Output the [X, Y] coordinate of the center of the cell containing the given text.  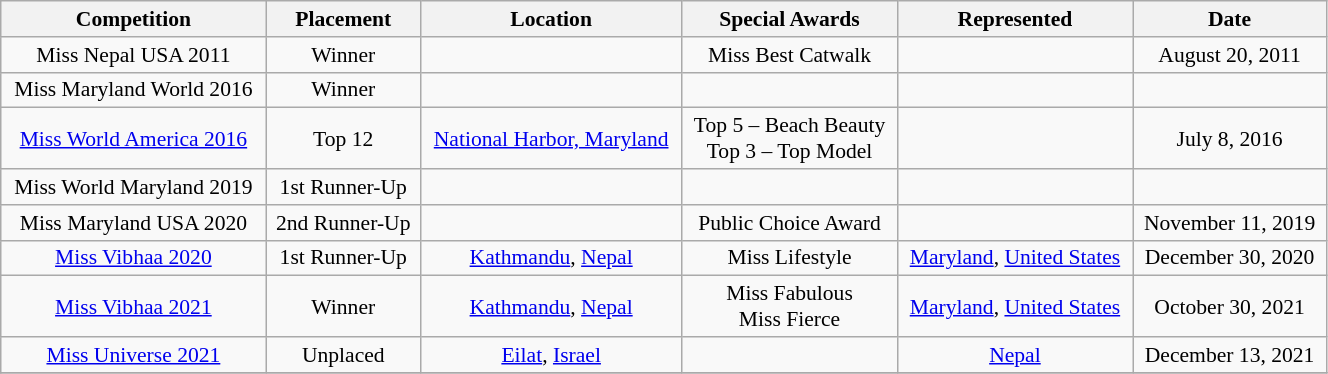
Top 12 [343, 138]
Competition [134, 19]
2nd Runner-Up [343, 223]
Miss Universe 2021 [134, 355]
December 30, 2020 [1230, 258]
Special Awards [790, 19]
July 8, 2016 [1230, 138]
Nepal [1015, 355]
Unplaced [343, 355]
Miss Lifestyle [790, 258]
Miss Nepal USA 2011 [134, 55]
Eilat, Israel [550, 355]
Miss Vibhaa 2021 [134, 306]
National Harbor, Maryland [550, 138]
Miss FabulousMiss Fierce [790, 306]
August 20, 2011 [1230, 55]
Represented [1015, 19]
Miss World America 2016 [134, 138]
November 11, 2019 [1230, 223]
October 30, 2021 [1230, 306]
Public Choice Award [790, 223]
Miss Maryland World 2016 [134, 90]
Placement [343, 19]
December 13, 2021 [1230, 355]
Miss Vibhaa 2020 [134, 258]
Miss Best Catwalk [790, 55]
Location [550, 19]
Miss Maryland USA 2020 [134, 223]
Miss World Maryland 2019 [134, 187]
Date [1230, 19]
Top 5 – Beach BeautyTop 3 – Top Model [790, 138]
